Search for the cell housing the specified text and yield its (X, Y) center coordinate. 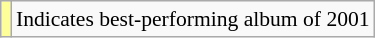
Indicates best-performing album of 2001 (193, 19)
